Determine the [X, Y] coordinate at the center of the cell enclosing the given text.  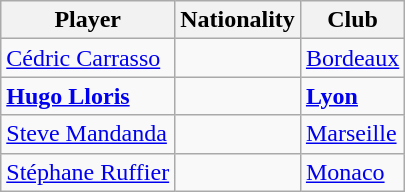
Club [352, 20]
Lyon [352, 96]
Monaco [352, 172]
Nationality [238, 20]
Hugo Lloris [88, 96]
Player [88, 20]
Cédric Carrasso [88, 58]
Bordeaux [352, 58]
Marseille [352, 134]
Steve Mandanda [88, 134]
Stéphane Ruffier [88, 172]
